Identify which cell holds the provided text, then report its [x, y] central coordinate. 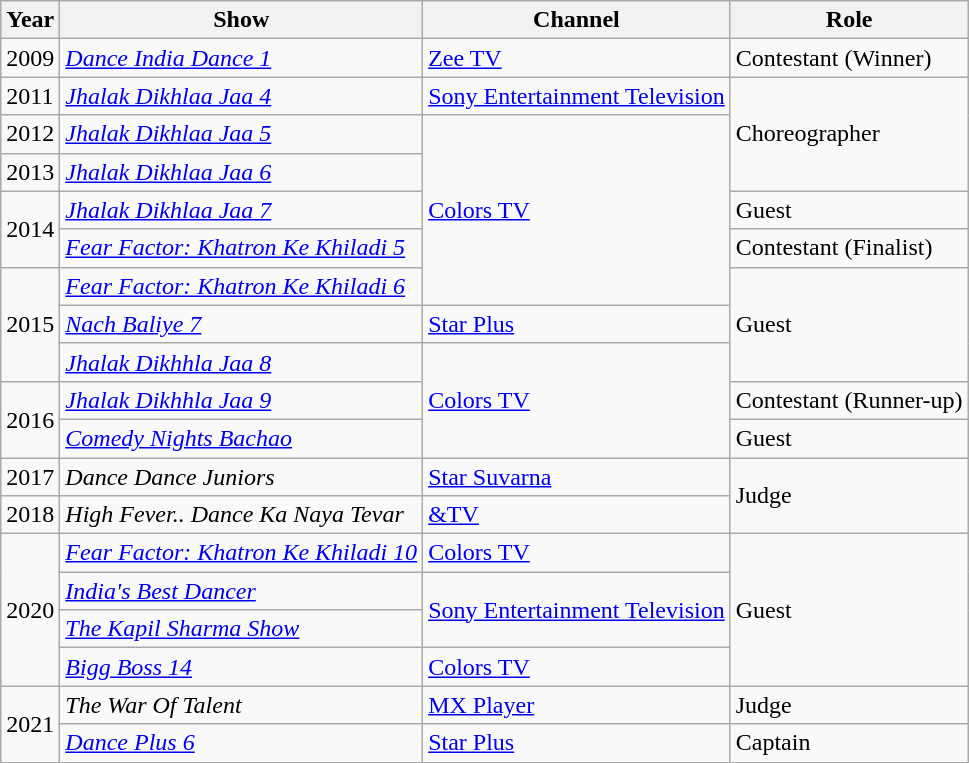
2016 [30, 419]
2011 [30, 96]
Jhalak Dikhhla Jaa 8 [242, 362]
Jhalak Dikhlaa Jaa 7 [242, 210]
India's Best Dancer [242, 591]
The Kapil Sharma Show [242, 629]
Jhalak Dikhlaa Jaa 5 [242, 134]
Jhalak Dikhlaa Jaa 4 [242, 96]
2014 [30, 229]
Fear Factor: Khatron Ke Khiladi 5 [242, 248]
Captain [849, 743]
Show [242, 20]
Jhalak Dikhhla Jaa 9 [242, 400]
Dance India Dance 1 [242, 58]
MX Player [577, 705]
Zee TV [577, 58]
Channel [577, 20]
2018 [30, 515]
Year [30, 20]
High Fever.. Dance Ka Naya Tevar [242, 515]
Contestant (Winner) [849, 58]
Role [849, 20]
2020 [30, 610]
2017 [30, 477]
Bigg Boss 14 [242, 667]
Contestant (Runner-up) [849, 400]
Choreographer [849, 134]
2009 [30, 58]
Dance Plus 6 [242, 743]
Fear Factor: Khatron Ke Khiladi 6 [242, 286]
Contestant (Finalist) [849, 248]
&TV [577, 515]
Jhalak Dikhlaa Jaa 6 [242, 172]
2015 [30, 324]
Star Suvarna [577, 477]
2013 [30, 172]
Fear Factor: Khatron Ke Khiladi 10 [242, 553]
The War Of Talent [242, 705]
Dance Dance Juniors [242, 477]
Comedy Nights Bachao [242, 438]
Nach Baliye 7 [242, 324]
2012 [30, 134]
2021 [30, 724]
